Capture the cell that displays the provided text and extract its [X, Y] central coordinate. 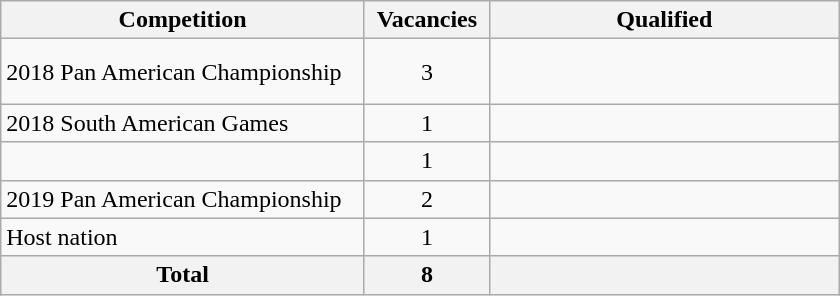
Host nation [183, 237]
Vacancies [426, 20]
3 [426, 72]
8 [426, 275]
Qualified [664, 20]
Competition [183, 20]
Total [183, 275]
2019 Pan American Championship [183, 199]
2018 South American Games [183, 123]
2 [426, 199]
2018 Pan American Championship [183, 72]
